Output the [x, y] coordinate of the center of the cell containing the given text.  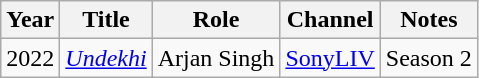
Title [106, 20]
Season 2 [428, 58]
2022 [30, 58]
Channel [330, 20]
Role [216, 20]
Arjan Singh [216, 58]
Year [30, 20]
Notes [428, 20]
Undekhi [106, 58]
SonyLIV [330, 58]
